Identify which cell holds the provided text, then report its (x, y) central coordinate. 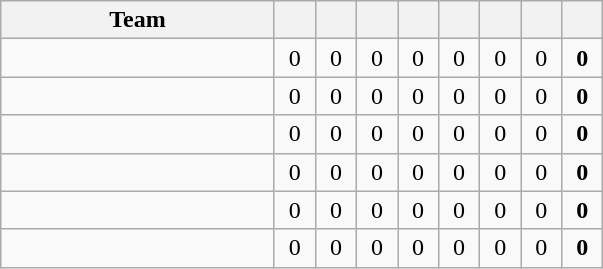
Team (138, 20)
